Locate the cell with the specified text and output its (X, Y) center coordinate. 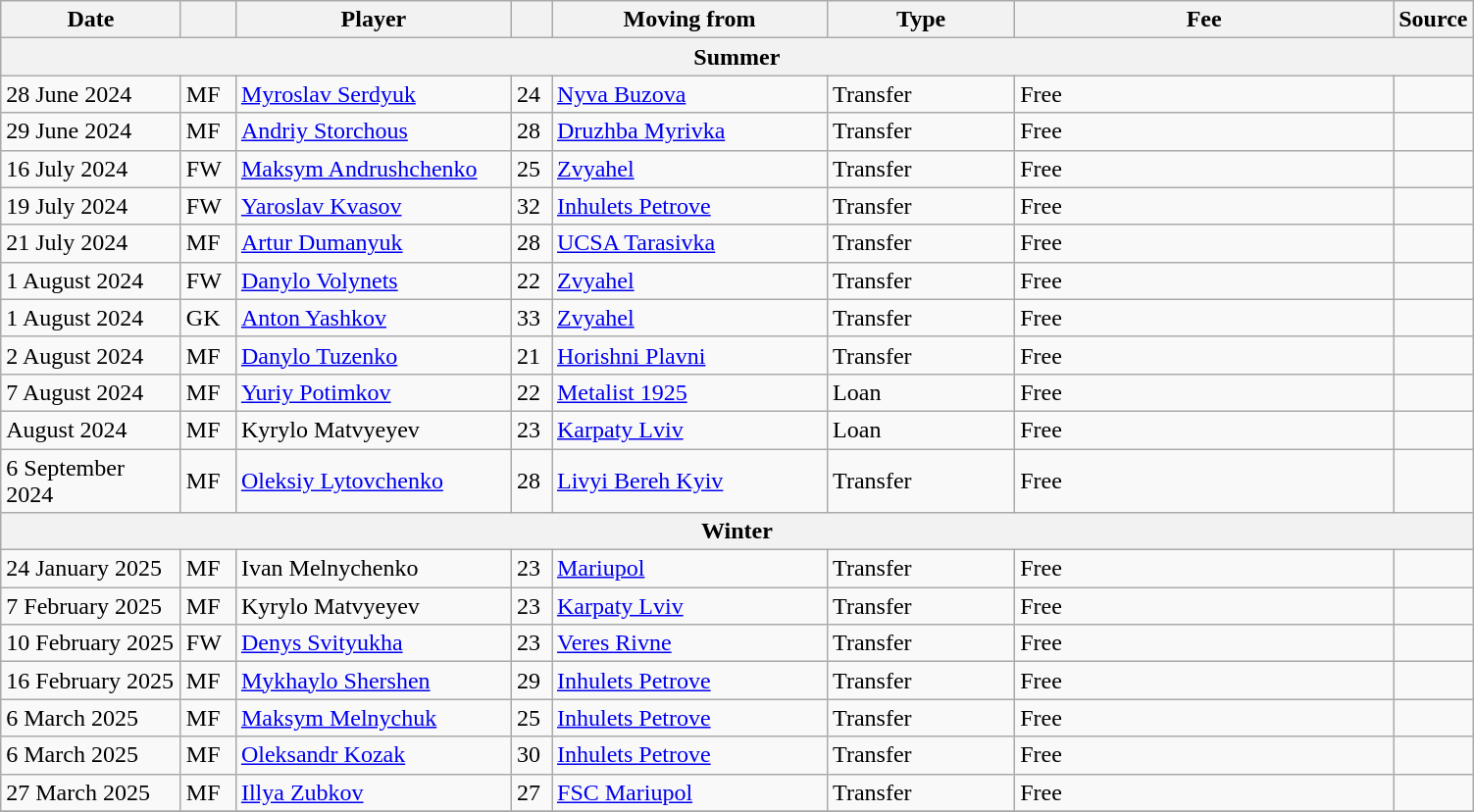
Mykhaylo Shershen (373, 681)
29 June 2024 (91, 131)
Veres Rivne (688, 643)
FSC Mariupol (688, 792)
Yuriy Potimkov (373, 392)
7 February 2025 (91, 606)
Winter (737, 532)
Metalist 1925 (688, 392)
Horishni Plavni (688, 355)
21 (532, 355)
Danylo Tuzenko (373, 355)
Fee (1204, 20)
Myroslav Serdyuk (373, 94)
Moving from (688, 20)
Maksym Melnychuk (373, 718)
Maksym Andrushchenko (373, 169)
Oleksiy Lytovchenko (373, 481)
GK (208, 318)
Source (1434, 20)
16 February 2025 (91, 681)
Andriy Storchous (373, 131)
27 (532, 792)
10 February 2025 (91, 643)
29 (532, 681)
6 September 2024 (91, 481)
32 (532, 206)
24 (532, 94)
28 June 2024 (91, 94)
August 2024 (91, 430)
UCSA Tarasivka (688, 243)
21 July 2024 (91, 243)
33 (532, 318)
Artur Dumanyuk (373, 243)
30 (532, 755)
2 August 2024 (91, 355)
27 March 2025 (91, 792)
19 July 2024 (91, 206)
Yaroslav Kvasov (373, 206)
24 January 2025 (91, 569)
Livyi Bereh Kyiv (688, 481)
Nyva Buzova (688, 94)
Summer (737, 57)
Player (373, 20)
Type (922, 20)
Oleksandr Kozak (373, 755)
Denys Svityukha (373, 643)
Illya Zubkov (373, 792)
Date (91, 20)
Ivan Melnychenko (373, 569)
7 August 2024 (91, 392)
Anton Yashkov (373, 318)
Druzhba Myrivka (688, 131)
Mariupol (688, 569)
Danylo Volynets (373, 280)
16 July 2024 (91, 169)
